Return [x, y] of the center of cell containing provided text 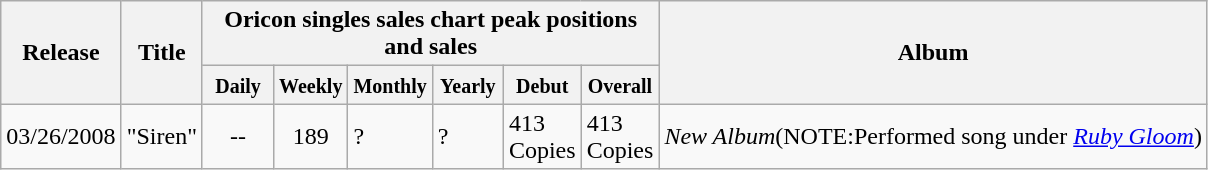
03/26/2008 [61, 136]
Yearly [468, 85]
189 [311, 136]
Monthly [390, 85]
New Album(NOTE:Performed song under Ruby Gloom) [934, 136]
-- [238, 136]
Overall [620, 85]
Daily [238, 85]
Album [934, 52]
Release [61, 52]
Title [162, 52]
Weekly [311, 85]
"Siren" [162, 136]
Debut [542, 85]
Oricon singles sales chart peak positions and sales [430, 34]
